Extract the (X, Y) coordinate from the center of the cell holding the provided text.  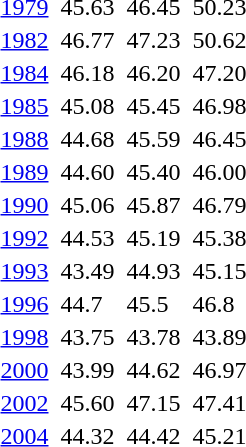
47.23 (154, 40)
46.18 (88, 73)
45.45 (154, 106)
44.68 (88, 139)
45.60 (88, 403)
44.60 (88, 172)
43.49 (88, 271)
43.75 (88, 337)
45.19 (154, 238)
45.08 (88, 106)
47.15 (154, 403)
44.53 (88, 238)
43.99 (88, 370)
45.59 (154, 139)
44.93 (154, 271)
45.06 (88, 205)
46.77 (88, 40)
46.20 (154, 73)
43.78 (154, 337)
45.87 (154, 205)
44.7 (88, 304)
44.62 (154, 370)
45.40 (154, 172)
45.5 (154, 304)
